Find where the given text appears and provide that cell's center as (x, y) coordinate. 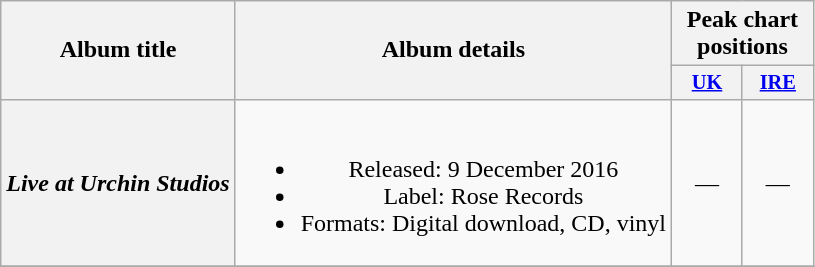
Album title (118, 50)
UK (708, 83)
Live at Urchin Studios (118, 182)
IRE (778, 83)
Album details (453, 50)
Peak chart positions (743, 34)
Released: 9 December 2016Label: Rose RecordsFormats: Digital download, CD, vinyl (453, 182)
